For the text-containing cell, return its midpoint in [X, Y] coordinate format. 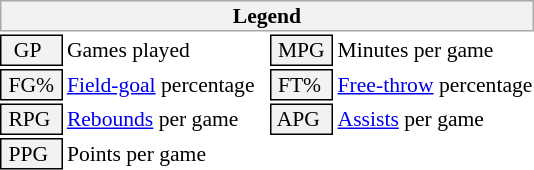
Points per game [166, 154]
FT% [302, 85]
MPG [302, 50]
FG% [31, 85]
Minutes per game [435, 50]
APG [302, 120]
Field-goal percentage [166, 85]
Free-throw percentage [435, 85]
Legend [267, 16]
Games played [166, 50]
Assists per game [435, 120]
PPG [31, 154]
Rebounds per game [166, 120]
RPG [31, 120]
GP [31, 50]
